Detect which cell encompasses the target text, then output its [X, Y] center coordinate. 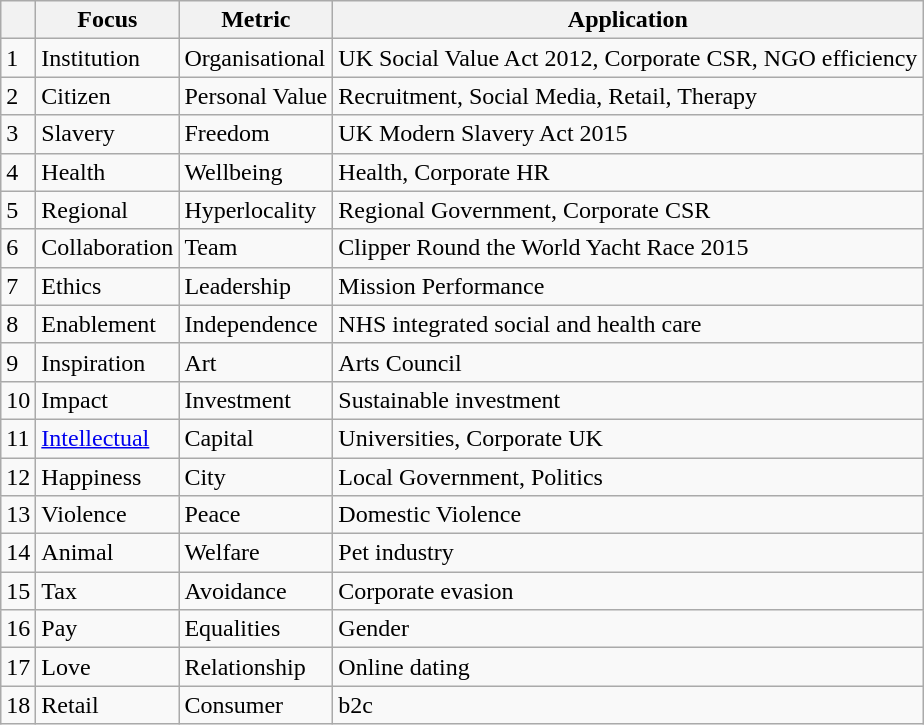
Capital [256, 438]
1 [18, 58]
Tax [108, 591]
Regional [108, 210]
Independence [256, 324]
Investment [256, 400]
b2c [628, 705]
Retail [108, 705]
Hyperlocality [256, 210]
5 [18, 210]
Wellbeing [256, 172]
Leadership [256, 286]
UK Modern Slavery Act 2015 [628, 134]
13 [18, 515]
Recruitment, Social Media, Retail, Therapy [628, 96]
Love [108, 667]
Happiness [108, 477]
NHS integrated social and health care [628, 324]
Domestic Violence [628, 515]
Pet industry [628, 553]
Slavery [108, 134]
Personal Value [256, 96]
Universities, Corporate UK [628, 438]
Collaboration [108, 248]
12 [18, 477]
Impact [108, 400]
Regional Government, Corporate CSR [628, 210]
Corporate evasion [628, 591]
Application [628, 20]
Welfare [256, 553]
14 [18, 553]
8 [18, 324]
City [256, 477]
Ethics [108, 286]
3 [18, 134]
Mission Performance [628, 286]
Institution [108, 58]
Clipper Round the World Yacht Race 2015 [628, 248]
16 [18, 629]
Metric [256, 20]
UK Social Value Act 2012, Corporate CSR, NGO efficiency [628, 58]
Intellectual [108, 438]
18 [18, 705]
2 [18, 96]
Team [256, 248]
15 [18, 591]
Organisational [256, 58]
Local Government, Politics [628, 477]
Relationship [256, 667]
6 [18, 248]
Focus [108, 20]
Sustainable investment [628, 400]
Animal [108, 553]
Avoidance [256, 591]
7 [18, 286]
Arts Council [628, 362]
Art [256, 362]
9 [18, 362]
Equalities [256, 629]
Citizen [108, 96]
11 [18, 438]
Gender [628, 629]
Peace [256, 515]
Consumer [256, 705]
Pay [108, 629]
10 [18, 400]
Inspiration [108, 362]
Health, Corporate HR [628, 172]
17 [18, 667]
Freedom [256, 134]
Online dating [628, 667]
4 [18, 172]
Enablement [108, 324]
Violence [108, 515]
Health [108, 172]
